Determine the [X, Y] coordinate at the center of the cell enclosing the given text.  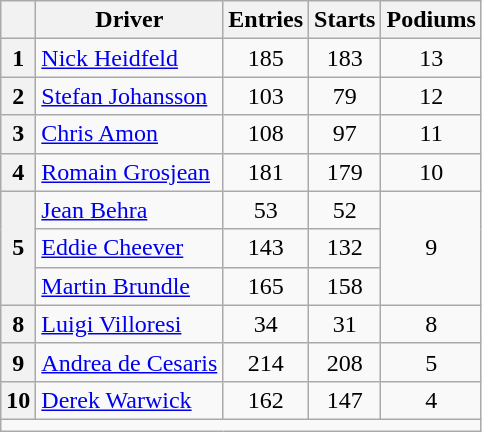
12 [431, 96]
Starts [345, 20]
Jean Behra [130, 210]
13 [431, 58]
Chris Amon [130, 134]
97 [345, 134]
143 [266, 248]
Driver [130, 20]
Entries [266, 20]
11 [431, 134]
158 [345, 286]
Podiums [431, 20]
Luigi Villoresi [130, 324]
179 [345, 172]
181 [266, 172]
Eddie Cheever [130, 248]
183 [345, 58]
108 [266, 134]
79 [345, 96]
2 [18, 96]
185 [266, 58]
132 [345, 248]
208 [345, 362]
34 [266, 324]
3 [18, 134]
Romain Grosjean [130, 172]
Stefan Johansson [130, 96]
Derek Warwick [130, 400]
147 [345, 400]
1 [18, 58]
103 [266, 96]
53 [266, 210]
52 [345, 210]
165 [266, 286]
214 [266, 362]
162 [266, 400]
Andrea de Cesaris [130, 362]
Nick Heidfeld [130, 58]
31 [345, 324]
Martin Brundle [130, 286]
